Output the (X, Y) coordinate of the center of the cell containing the given text.  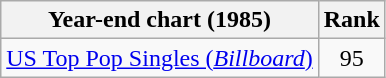
US Top Pop Singles (Billboard) (160, 58)
95 (352, 58)
Year-end chart (1985) (160, 20)
Rank (352, 20)
